Output the (x, y) coordinate of the center of the cell containing the given text.  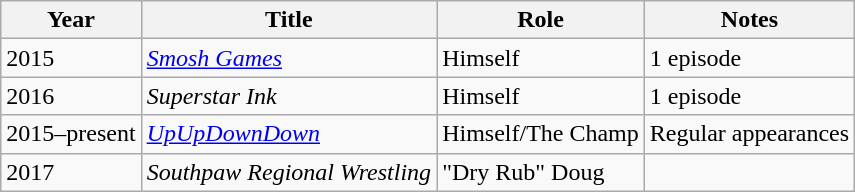
Superstar Ink (289, 96)
2015 (71, 58)
Role (541, 20)
Smosh Games (289, 58)
Title (289, 20)
2015–present (71, 134)
2017 (71, 172)
Notes (749, 20)
"Dry Rub" Doug (541, 172)
2016 (71, 96)
Year (71, 20)
Southpaw Regional Wrestling (289, 172)
Regular appearances (749, 134)
Himself/The Champ (541, 134)
UpUpDownDown (289, 134)
